Scan for the cell matching the given text and deliver its (x, y) coordinate at center. 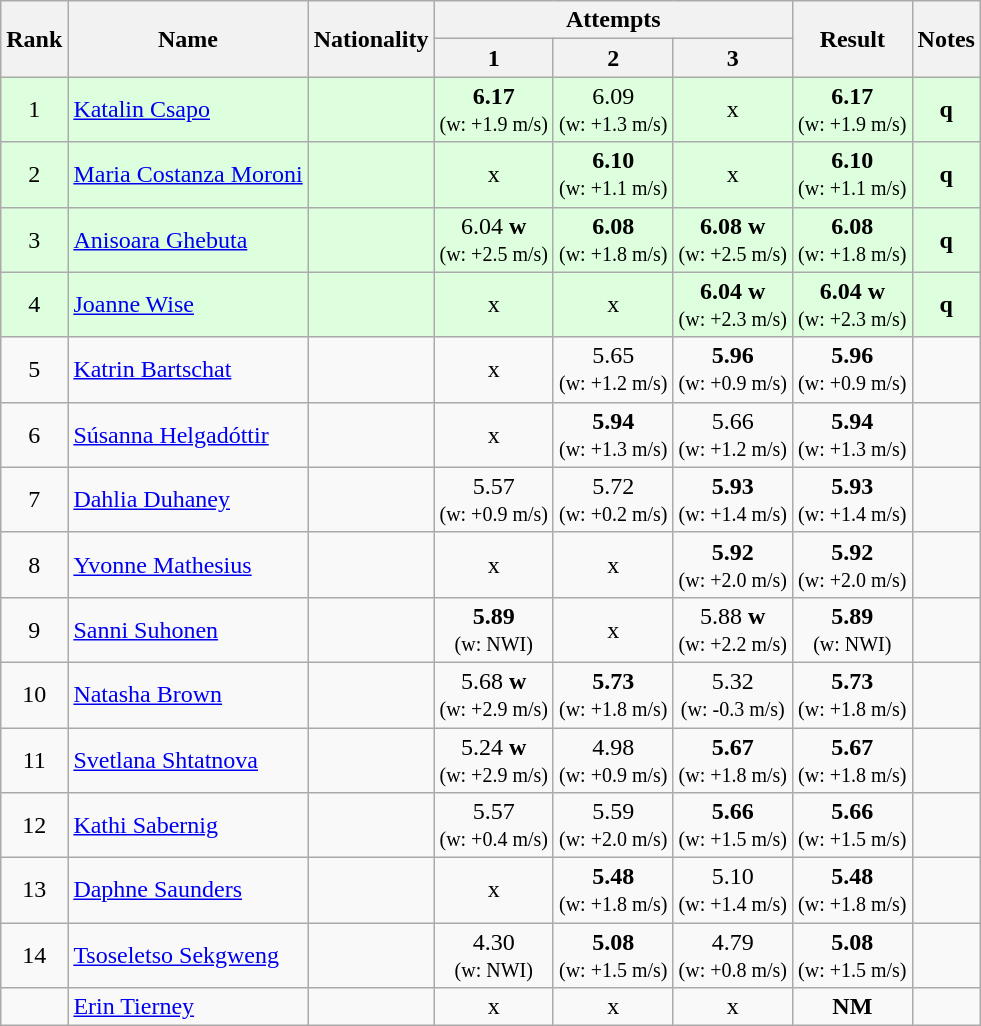
10 (34, 694)
5.67(w: +1.8 m/s) (733, 760)
Attempts (614, 20)
5.66 (w: +1.5 m/s) (853, 826)
5.08 (w: +1.5 m/s) (853, 956)
6.04 w (w: +2.5 m/s) (494, 240)
5.68 w (w: +2.9 m/s) (494, 694)
Rank (34, 39)
Kathi Sabernig (188, 826)
5.66(w: +1.2 m/s) (733, 434)
5.24 w (w: +2.9 m/s) (494, 760)
5.57(w: +0.9 m/s) (494, 500)
6.17 (w: +1.9 m/s) (853, 110)
Dahlia Duhaney (188, 500)
Result (853, 39)
5.72(w: +0.2 m/s) (613, 500)
Daphne Saunders (188, 890)
5.89(w: NWI) (494, 630)
Tsoseletso Sekgweng (188, 956)
5.96 (w: +0.9 m/s) (853, 370)
4 (34, 304)
Anisoara Ghebuta (188, 240)
Name (188, 39)
5.32(w: -0.3 m/s) (733, 694)
Notes (946, 39)
5.88 w (w: +2.2 m/s) (733, 630)
5.57(w: +0.4 m/s) (494, 826)
Natasha Brown (188, 694)
5.10(w: +1.4 m/s) (733, 890)
6.10 (w: +1.1 m/s) (853, 174)
Svetlana Shtatnova (188, 760)
7 (34, 500)
5.73 (w: +1.8 m/s) (853, 694)
Súsanna Helgadóttir (188, 434)
5.89 (w: NWI) (853, 630)
4.79(w: +0.8 m/s) (733, 956)
Katrin Bartschat (188, 370)
Sanni Suhonen (188, 630)
5.48 (w: +1.8 m/s) (853, 890)
6.17(w: +1.9 m/s) (494, 110)
5.48(w: +1.8 m/s) (613, 890)
5.94 (w: +1.3 m/s) (853, 434)
11 (34, 760)
5 (34, 370)
6.08(w: +1.8 m/s) (613, 240)
5.94(w: +1.3 m/s) (613, 434)
5.59(w: +2.0 m/s) (613, 826)
6.08 w (w: +2.5 m/s) (733, 240)
4.30(w: NWI) (494, 956)
5.96(w: +0.9 m/s) (733, 370)
5.92 (w: +2.0 m/s) (853, 564)
5.65(w: +1.2 m/s) (613, 370)
5.93 (w: +1.4 m/s) (853, 500)
4.98(w: +0.9 m/s) (613, 760)
Erin Tierney (188, 1007)
9 (34, 630)
6.09(w: +1.3 m/s) (613, 110)
Maria Costanza Moroni (188, 174)
5.66(w: +1.5 m/s) (733, 826)
8 (34, 564)
5.08(w: +1.5 m/s) (613, 956)
5.92(w: +2.0 m/s) (733, 564)
Joanne Wise (188, 304)
6.08 (w: +1.8 m/s) (853, 240)
14 (34, 956)
13 (34, 890)
5.93(w: +1.4 m/s) (733, 500)
6 (34, 434)
6.10(w: +1.1 m/s) (613, 174)
NM (853, 1007)
Nationality (371, 39)
5.67 (w: +1.8 m/s) (853, 760)
12 (34, 826)
Yvonne Mathesius (188, 564)
Katalin Csapo (188, 110)
5.73(w: +1.8 m/s) (613, 694)
